Return the (X, Y) coordinate for the center point of the cell that contains the specified text.  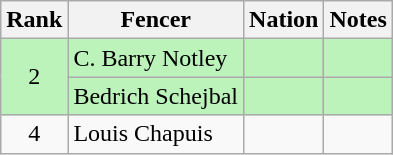
4 (34, 134)
Rank (34, 20)
Louis Chapuis (156, 134)
Bedrich Schejbal (156, 96)
2 (34, 77)
Fencer (156, 20)
C. Barry Notley (156, 58)
Nation (284, 20)
Notes (358, 20)
